Output the [X, Y] coordinate of the center of the cell containing the given text.  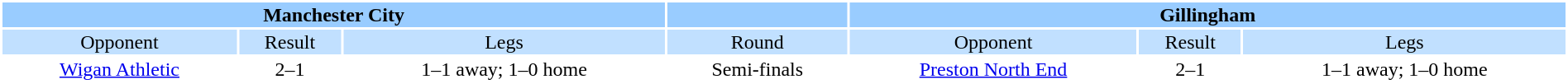
Semi-finals [758, 69]
Manchester City [334, 15]
Wigan Athletic [119, 69]
Gillingham [1207, 15]
Preston North End [992, 69]
Round [758, 42]
